Detect which cell encompasses the target text, then output its (X, Y) center coordinate. 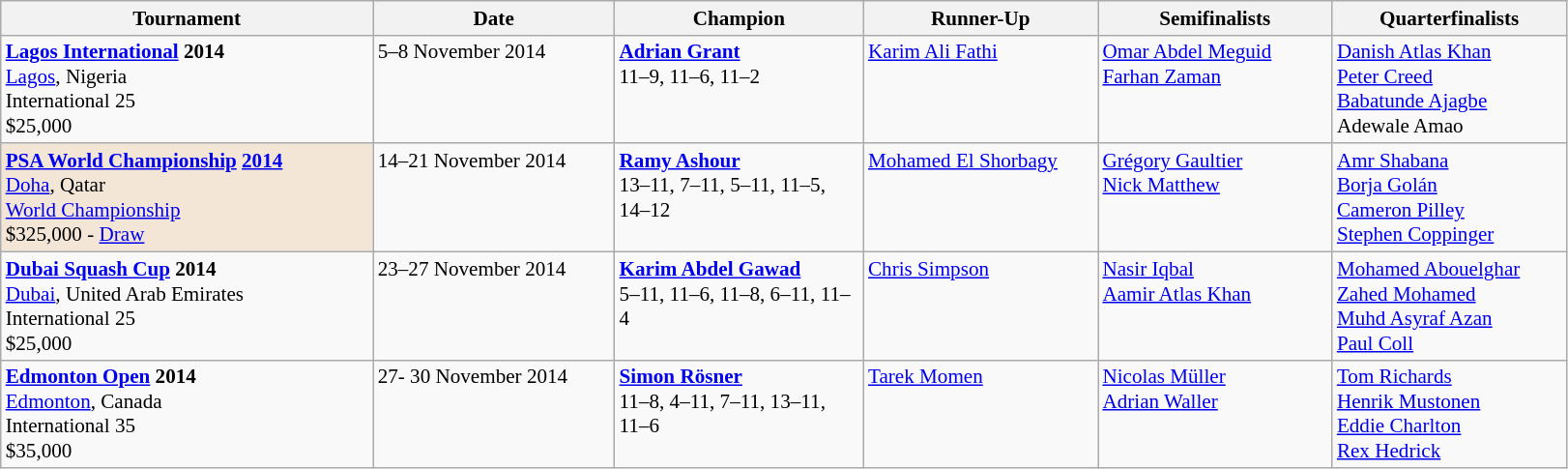
Mohamed Abouelghar Zahed Mohamed Muhd Asyraf Azan Paul Coll (1449, 306)
14–21 November 2014 (494, 197)
Dubai Squash Cup 2014 Dubai, United Arab EmiratesInternational 25$25,000 (188, 306)
Quarterfinalists (1449, 17)
Simon Rösner 11–8, 4–11, 7–11, 13–11, 11–6 (739, 414)
Chris Simpson (980, 306)
Tarek Momen (980, 414)
Edmonton Open 2014 Edmonton, CanadaInternational 35$35,000 (188, 414)
Karim Ali Fathi (980, 89)
Semifinalists (1215, 17)
Champion (739, 17)
23–27 November 2014 (494, 306)
Karim Abdel Gawad 5–11, 11–6, 11–8, 6–11, 11–4 (739, 306)
Nicolas Müller Adrian Waller (1215, 414)
Ramy Ashour13–11, 7–11, 5–11, 11–5, 14–12 (739, 197)
Mohamed El Shorbagy (980, 197)
Nasir Iqbal Aamir Atlas Khan (1215, 306)
5–8 November 2014 (494, 89)
PSA World Championship 2014 Doha, QatarWorld Championship$325,000 - Draw (188, 197)
Lagos International 2014 Lagos, NigeriaInternational 25$25,000 (188, 89)
27- 30 November 2014 (494, 414)
Tom Richards Henrik Mustonen Eddie Charlton Rex Hedrick (1449, 414)
Tournament (188, 17)
Danish Atlas Khan Peter Creed Babatunde Ajagbe Adewale Amao (1449, 89)
Grégory Gaultier Nick Matthew (1215, 197)
Amr Shabana Borja Golán Cameron Pilley Stephen Coppinger (1449, 197)
Runner-Up (980, 17)
Date (494, 17)
Omar Abdel Meguid Farhan Zaman (1215, 89)
Adrian Grant 11–9, 11–6, 11–2 (739, 89)
